Locate the cell with the specified text and output its [X, Y] center coordinate. 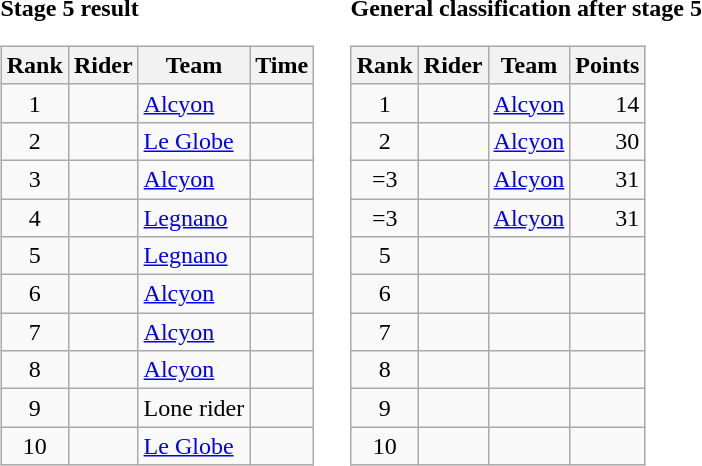
30 [608, 141]
Time [282, 65]
14 [608, 103]
Lone rider [194, 408]
Points [608, 65]
3 [34, 179]
4 [34, 217]
